Identify which cell holds the provided text, then report its [x, y] central coordinate. 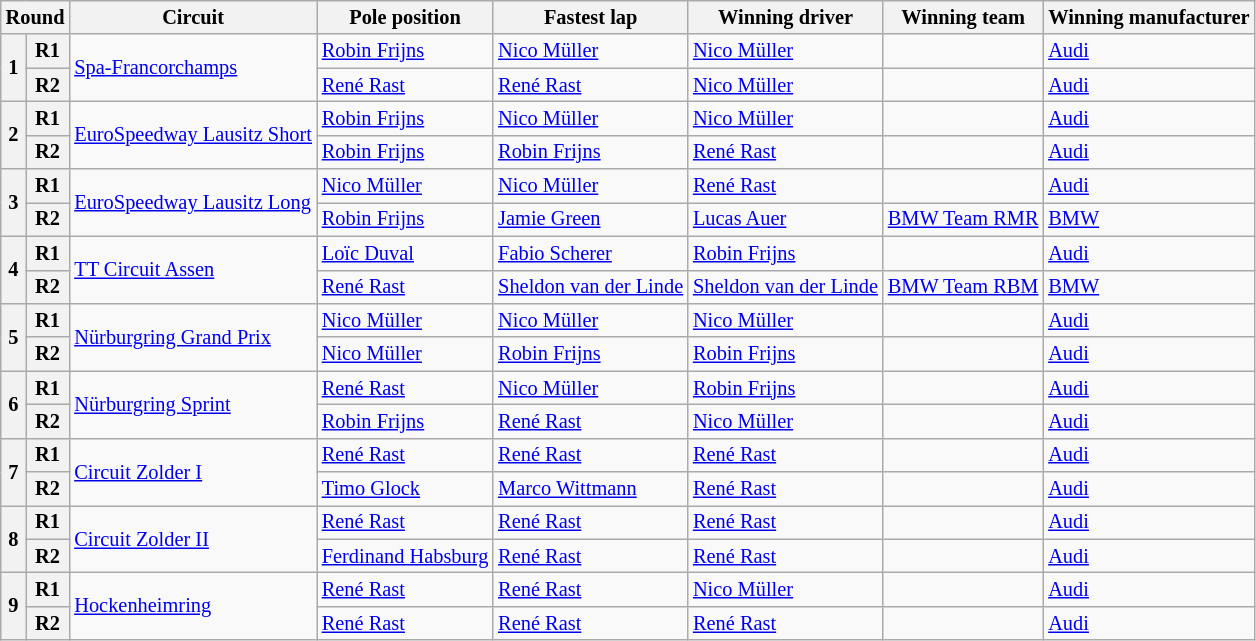
4 [14, 270]
BMW Team RBM [963, 287]
Circuit [193, 17]
Winning team [963, 17]
6 [14, 404]
Nürburgring Sprint [193, 404]
EuroSpeedway Lausitz Long [193, 202]
BMW Team RMR [963, 219]
EuroSpeedway Lausitz Short [193, 134]
Timo Glock [405, 489]
7 [14, 472]
5 [14, 336]
Marco Wittmann [590, 489]
Round [36, 17]
Winning manufacturer [1148, 17]
9 [14, 606]
Fastest lap [590, 17]
Lucas Auer [786, 219]
Winning driver [786, 17]
Jamie Green [590, 219]
Ferdinand Habsburg [405, 556]
Loïc Duval [405, 253]
2 [14, 134]
Nürburgring Grand Prix [193, 336]
Circuit Zolder I [193, 472]
3 [14, 202]
Hockenheimring [193, 606]
Pole position [405, 17]
1 [14, 68]
Circuit Zolder II [193, 538]
Fabio Scherer [590, 253]
TT Circuit Assen [193, 270]
Spa-Francorchamps [193, 68]
8 [14, 538]
